Extract the [x, y] coordinate from the center of the cell holding the provided text.  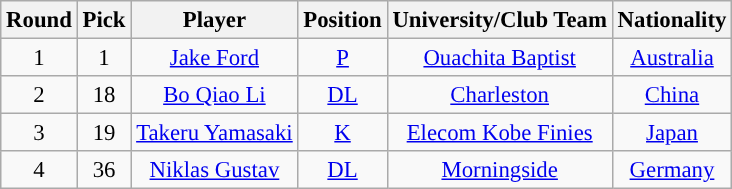
Ouachita Baptist [500, 58]
Morningside [500, 170]
Position [342, 20]
K [342, 133]
P [342, 58]
Australia [672, 58]
Elecom Kobe Finies [500, 133]
Round [39, 20]
2 [39, 95]
Pick [104, 20]
4 [39, 170]
Bo Qiao Li [214, 95]
Player [214, 20]
Niklas Gustav [214, 170]
University/Club Team [500, 20]
Charleston [500, 95]
China [672, 95]
Nationality [672, 20]
19 [104, 133]
3 [39, 133]
Takeru Yamasaki [214, 133]
36 [104, 170]
Japan [672, 133]
Jake Ford [214, 58]
Germany [672, 170]
18 [104, 95]
